Determine the (X, Y) coordinate at the center of the cell enclosing the given text.  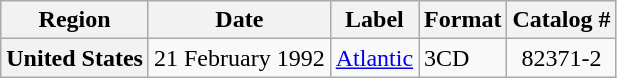
Catalog # (562, 20)
3CD (463, 58)
Region (75, 20)
Atlantic (374, 58)
United States (75, 58)
Format (463, 20)
Label (374, 20)
Date (239, 20)
21 February 1992 (239, 58)
82371-2 (562, 58)
